Capture the cell that displays the provided text and extract its (X, Y) central coordinate. 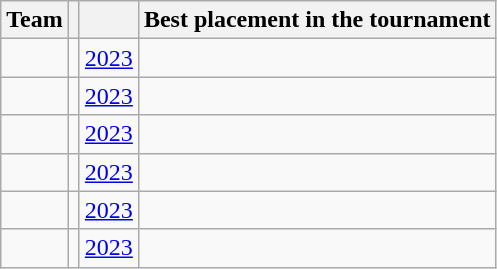
Best placement in the tournament (317, 20)
Team (35, 20)
